Capture the cell that displays the provided text and extract its [x, y] central coordinate. 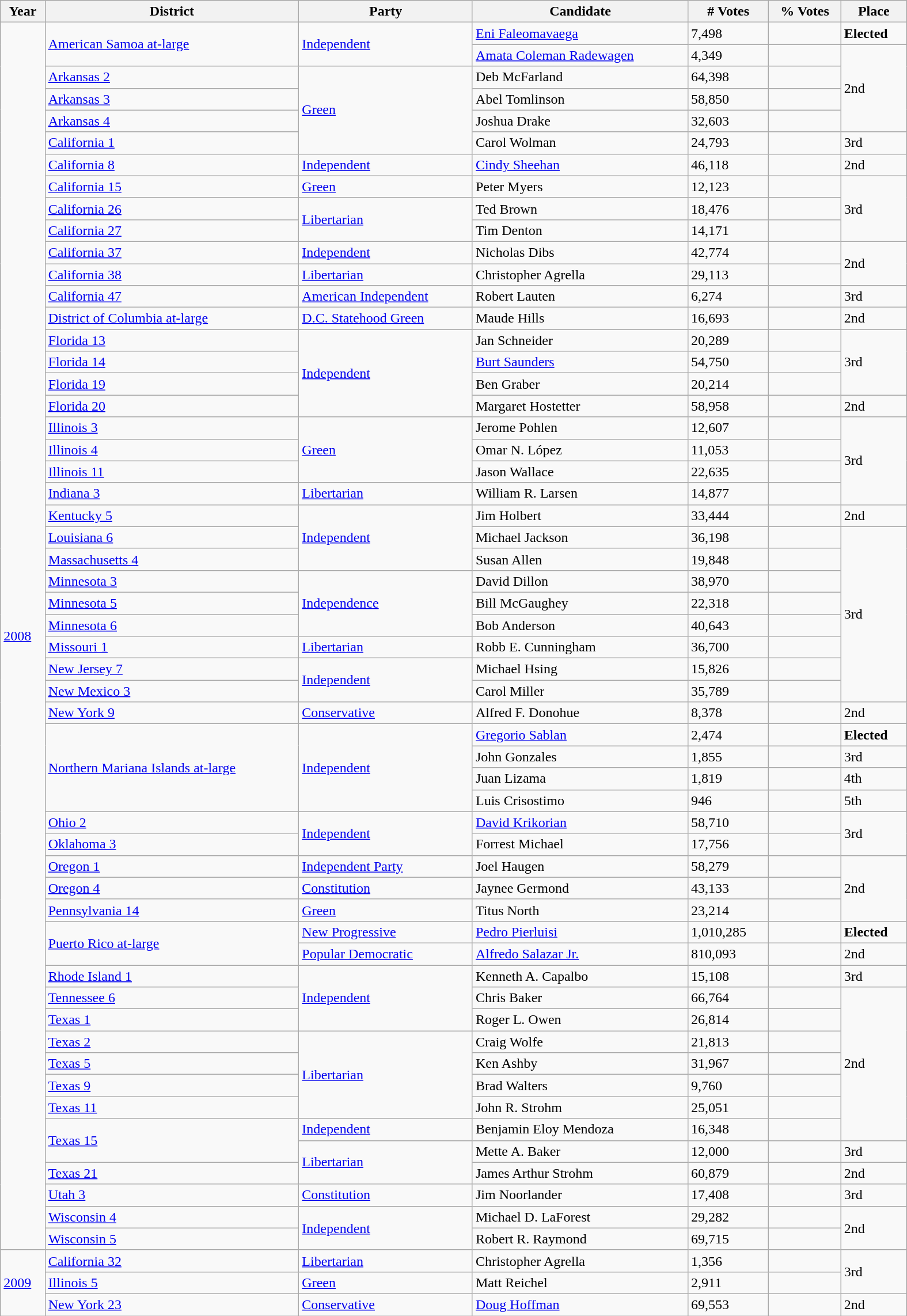
Robb E. Cunningham [580, 647]
Arkansas 4 [172, 121]
Northern Mariana Islands at-large [172, 768]
Independent Party [386, 866]
Maude Hills [580, 318]
California 8 [172, 165]
Illinois 3 [172, 428]
12,000 [728, 1151]
43,133 [728, 888]
8,378 [728, 713]
4th [874, 779]
California 15 [172, 187]
Ohio 2 [172, 822]
James Arthur Strohm [580, 1173]
31,967 [728, 1064]
810,093 [728, 954]
Year [23, 12]
1,855 [728, 757]
Carol Miller [580, 691]
Juan Lizama [580, 779]
California 32 [172, 1261]
Puerto Rico at-large [172, 943]
9,760 [728, 1086]
Arkansas 3 [172, 99]
Oklahoma 3 [172, 844]
Michael Hsing [580, 669]
Texas 21 [172, 1173]
Margaret Hostetter [580, 406]
24,793 [728, 143]
Texas 15 [172, 1140]
Doug Hoffman [580, 1304]
42,774 [728, 252]
58,850 [728, 99]
California 26 [172, 208]
Alfredo Salazar Jr. [580, 954]
29,113 [728, 275]
60,879 [728, 1173]
Ted Brown [580, 208]
Illinois 5 [172, 1283]
Popular Democratic [386, 954]
David Dillon [580, 581]
Gregorio Sablan [580, 735]
American Samoa at-large [172, 44]
Michael Jackson [580, 537]
Louisiana 6 [172, 537]
Pennsylvania 14 [172, 910]
14,171 [728, 230]
Roger L. Owen [580, 1020]
2,911 [728, 1283]
23,214 [728, 910]
Texas 9 [172, 1086]
Florida 14 [172, 362]
Oregon 1 [172, 866]
5th [874, 801]
54,750 [728, 362]
Arkansas 2 [172, 77]
Nicholas Dibs [580, 252]
Jaynee Germond [580, 888]
Jim Noorlander [580, 1195]
Jim Holbert [580, 515]
Wisconsin 4 [172, 1217]
18,476 [728, 208]
64,398 [728, 77]
1,356 [728, 1261]
Florida 13 [172, 340]
Deb McFarland [580, 77]
Tennessee 6 [172, 998]
Jason Wallace [580, 472]
17,756 [728, 844]
Bob Anderson [580, 625]
Oregon 4 [172, 888]
35,789 [728, 691]
Carol Wolman [580, 143]
John R. Strohm [580, 1108]
69,715 [728, 1239]
New Jersey 7 [172, 669]
40,643 [728, 625]
22,635 [728, 472]
Peter Myers [580, 187]
20,289 [728, 340]
California 27 [172, 230]
Minnesota 6 [172, 625]
22,318 [728, 603]
Benjamin Eloy Mendoza [580, 1129]
Luis Crisostimo [580, 801]
Pedro Pierluisi [580, 932]
19,848 [728, 559]
12,123 [728, 187]
Place [874, 12]
36,700 [728, 647]
Independence [386, 603]
Massachusetts 4 [172, 559]
Wisconsin 5 [172, 1239]
Amata Coleman Radewagen [580, 55]
2008 [23, 636]
Texas 1 [172, 1020]
California 1 [172, 143]
Illinois 11 [172, 472]
D.C. Statehood Green [386, 318]
Alfred F. Donohue [580, 713]
District [172, 12]
7,498 [728, 33]
15,108 [728, 976]
Ben Graber [580, 384]
946 [728, 801]
% Votes [805, 12]
Cindy Sheehan [580, 165]
4,349 [728, 55]
# Votes [728, 12]
Tim Denton [580, 230]
California 47 [172, 297]
Brad Walters [580, 1086]
Abel Tomlinson [580, 99]
New York 9 [172, 713]
2009 [23, 1283]
Ken Ashby [580, 1064]
Craig Wolfe [580, 1042]
Mette A. Baker [580, 1151]
Robert R. Raymond [580, 1239]
Indiana 3 [172, 494]
District of Columbia at-large [172, 318]
26,814 [728, 1020]
1,010,285 [728, 932]
Utah 3 [172, 1195]
Florida 19 [172, 384]
Party [386, 12]
15,826 [728, 669]
38,970 [728, 581]
Missouri 1 [172, 647]
Kentucky 5 [172, 515]
Jerome Pohlen [580, 428]
58,710 [728, 822]
New Mexico 3 [172, 691]
Illinois 4 [172, 450]
29,282 [728, 1217]
12,607 [728, 428]
21,813 [728, 1042]
American Independent [386, 297]
20,214 [728, 384]
11,053 [728, 450]
58,958 [728, 406]
Joshua Drake [580, 121]
Robert Lauten [580, 297]
Titus North [580, 910]
Chris Baker [580, 998]
58,279 [728, 866]
David Krikorian [580, 822]
New Progressive [386, 932]
16,693 [728, 318]
33,444 [728, 515]
Candidate [580, 12]
Forrest Michael [580, 844]
2,474 [728, 735]
32,603 [728, 121]
Minnesota 3 [172, 581]
California 37 [172, 252]
Joel Haugen [580, 866]
25,051 [728, 1108]
Texas 5 [172, 1064]
Eni Faleomavaega [580, 33]
New York 23 [172, 1304]
Kenneth A. Capalbo [580, 976]
Rhode Island 1 [172, 976]
William R. Larsen [580, 494]
Susan Allen [580, 559]
Jan Schneider [580, 340]
1,819 [728, 779]
14,877 [728, 494]
17,408 [728, 1195]
Texas 2 [172, 1042]
69,553 [728, 1304]
Omar N. López [580, 450]
Michael D. LaForest [580, 1217]
Burt Saunders [580, 362]
Matt Reichel [580, 1283]
Florida 20 [172, 406]
California 38 [172, 275]
Minnesota 5 [172, 603]
Bill McGaughey [580, 603]
16,348 [728, 1129]
66,764 [728, 998]
John Gonzales [580, 757]
46,118 [728, 165]
6,274 [728, 297]
36,198 [728, 537]
Texas 11 [172, 1108]
